Scan for the cell matching the given text and deliver its (x, y) coordinate at center. 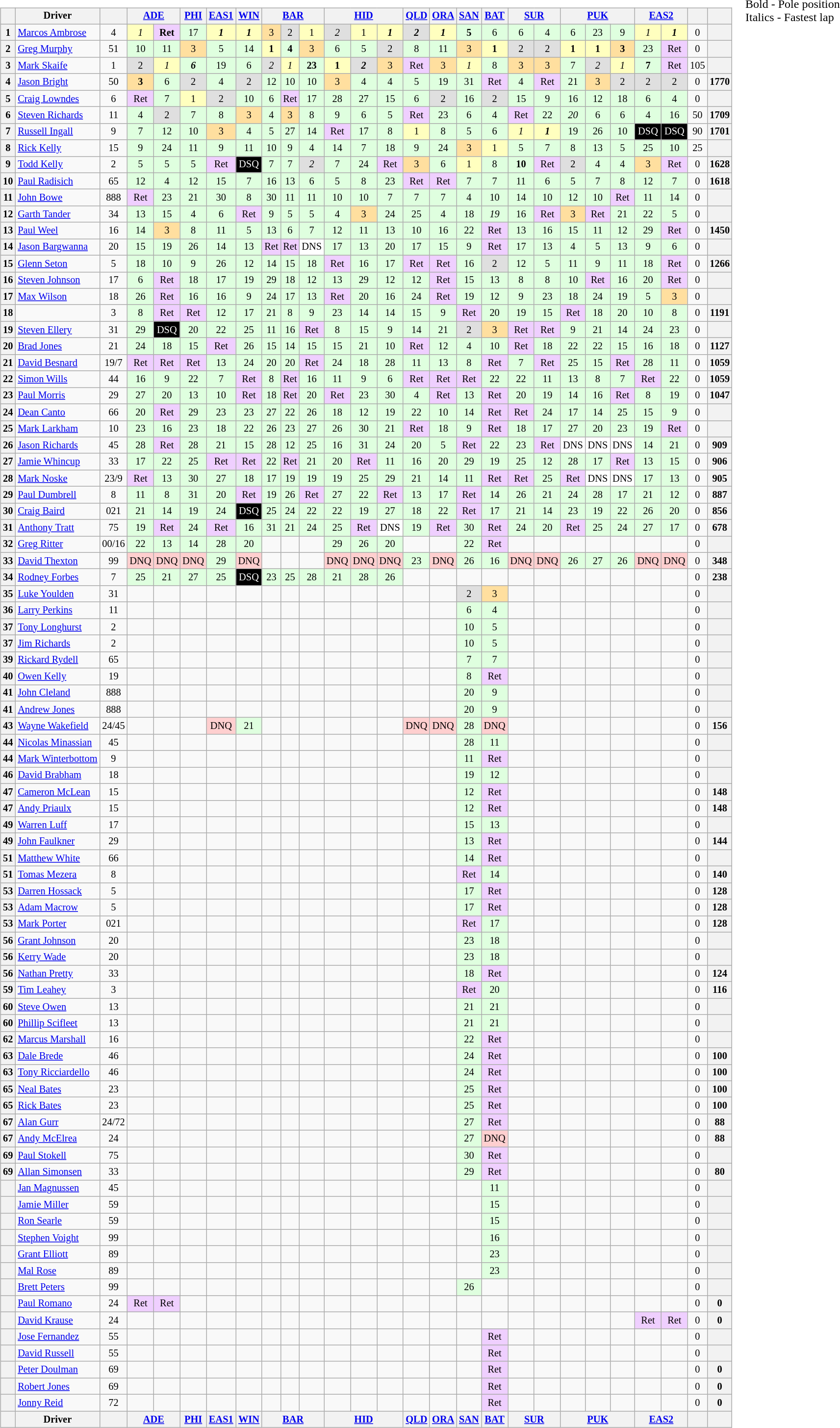
Mark Winterbottom (57, 759)
Robert Jones (57, 1386)
Peter Doulman (57, 1370)
24/72 (113, 1122)
62 (8, 1039)
Paul Stokell (57, 1155)
Jim Richards (57, 644)
140 (719, 875)
1770 (719, 82)
Alan Gurr (57, 1122)
1701 (719, 131)
Mark Noske (57, 478)
Mark Skaife (57, 66)
1266 (719, 263)
678 (719, 528)
43 (8, 726)
905 (719, 478)
Nicolas Minassian (57, 743)
Jamie Miller (57, 1205)
Paul Radisich (57, 181)
Darren Hossack (57, 891)
80 (719, 1172)
Rickard Rydell (57, 660)
Matthew White (57, 858)
Paul Morris (57, 396)
19/7 (113, 363)
Craig Baird (57, 511)
856 (719, 511)
Jonny Reid (57, 1403)
Wayne Wakefield (57, 726)
Grant Elliott (57, 1254)
Stephen Voight (57, 1238)
887 (719, 495)
40 (8, 676)
Tony Longhurst (57, 627)
Andy Priaulx (57, 808)
Paul Romano (57, 1304)
Steven Richards (57, 115)
Tony Ricciardello (57, 1073)
1618 (719, 181)
Mal Rose (57, 1271)
1450 (719, 231)
124 (719, 974)
Paul Weel (57, 231)
Greg Ritter (57, 545)
1047 (719, 396)
Jamie Whincup (57, 462)
Max Wilson (57, 297)
Marcos Ambrose (57, 32)
Steve Owen (57, 1007)
John Faulkner (57, 841)
Dale Brede (57, 1056)
Rick Bates (57, 1106)
Grant Johnson (57, 940)
90 (697, 131)
Jason Richards (57, 445)
Rick Kelly (57, 148)
Greg Murphy (57, 49)
24/45 (113, 726)
Marcus Marshall (57, 1039)
Dean Canto (57, 412)
35 (8, 594)
1127 (719, 346)
156 (719, 726)
Nathan Pretty (57, 974)
Andrew Jones (57, 709)
906 (719, 462)
David Thexton (57, 561)
Jan Magnussen (57, 1188)
Steven Ellery (57, 330)
Tim Leahey (57, 990)
John Cleland (57, 693)
116 (719, 990)
238 (719, 577)
72 (113, 1403)
105 (697, 66)
Owen Kelly (57, 676)
Andy McElrea (57, 1139)
Steven Johnson (57, 280)
Tomas Mezera (57, 875)
John Bowe (57, 198)
Todd Kelly (57, 165)
Jason Bargwanna (57, 247)
1191 (719, 313)
909 (719, 445)
David Russell (57, 1353)
Mark Porter (57, 924)
Adam Macrow (57, 908)
39 (8, 660)
Mark Larkham (57, 429)
Paul Dumbrell (57, 495)
Garth Tander (57, 214)
23/9 (113, 478)
144 (719, 841)
Cameron McLean (57, 792)
Brad Jones (57, 346)
348 (719, 561)
1628 (719, 165)
Kerry Wade (57, 957)
Luke Youlden (57, 594)
Larry Perkins (57, 610)
Warren Luff (57, 825)
32 (8, 545)
Anthony Tratt (57, 528)
Jason Bright (57, 82)
Brett Peters (57, 1287)
David Brabham (57, 776)
1709 (719, 115)
David Besnard (57, 363)
Craig Lowndes (57, 99)
Glenn Seton (57, 263)
Ron Searle (57, 1221)
David Krause (57, 1320)
Simon Wills (57, 379)
Jose Fernandez (57, 1337)
Allan Simonsen (57, 1172)
00/16 (113, 545)
Phillip Scifleet (57, 1023)
36 (8, 610)
Rodney Forbes (57, 577)
Neal Bates (57, 1089)
Russell Ingall (57, 131)
